Pinpoint the cell where the given text exists, returning its (X, Y) midpoint coordinate. 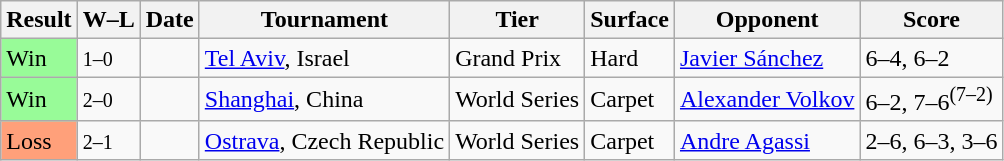
Tel Aviv, Israel (324, 58)
Grand Prix (518, 58)
1–0 (108, 58)
Shanghai, China (324, 100)
Andre Agassi (766, 140)
Tier (518, 20)
Tournament (324, 20)
Date (170, 20)
Ostrava, Czech Republic (324, 140)
Hard (630, 58)
Loss (39, 140)
Result (39, 20)
2–6, 6–3, 3–6 (932, 140)
Opponent (766, 20)
Alexander Volkov (766, 100)
6–4, 6–2 (932, 58)
W–L (108, 20)
6–2, 7–6(7–2) (932, 100)
2–0 (108, 100)
Score (932, 20)
Surface (630, 20)
2–1 (108, 140)
Javier Sánchez (766, 58)
